Identify which cell holds the provided text, then report its [X, Y] central coordinate. 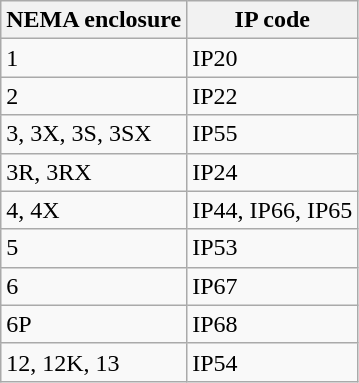
5 [94, 248]
2 [94, 96]
IP54 [272, 362]
4, 4X [94, 210]
6 [94, 286]
IP code [272, 20]
IP68 [272, 324]
IP67 [272, 286]
IP20 [272, 58]
3R, 3RX [94, 172]
IP22 [272, 96]
IP24 [272, 172]
NEMA enclosure [94, 20]
IP53 [272, 248]
12, 12K, 13 [94, 362]
3, 3X, 3S, 3SX [94, 134]
IP55 [272, 134]
1 [94, 58]
IP44, IP66, IP65 [272, 210]
6P [94, 324]
